Find where the given text appears and provide that cell's center as (X, Y) coordinate. 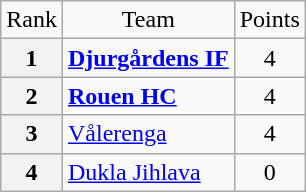
1 (32, 58)
0 (270, 172)
Points (270, 20)
Rouen HC (148, 96)
Dukla Jihlava (148, 172)
Djurgårdens IF (148, 58)
2 (32, 96)
3 (32, 134)
Team (148, 20)
Vålerenga (148, 134)
Rank (32, 20)
